Find where the given text appears and provide that cell's center as [X, Y] coordinate. 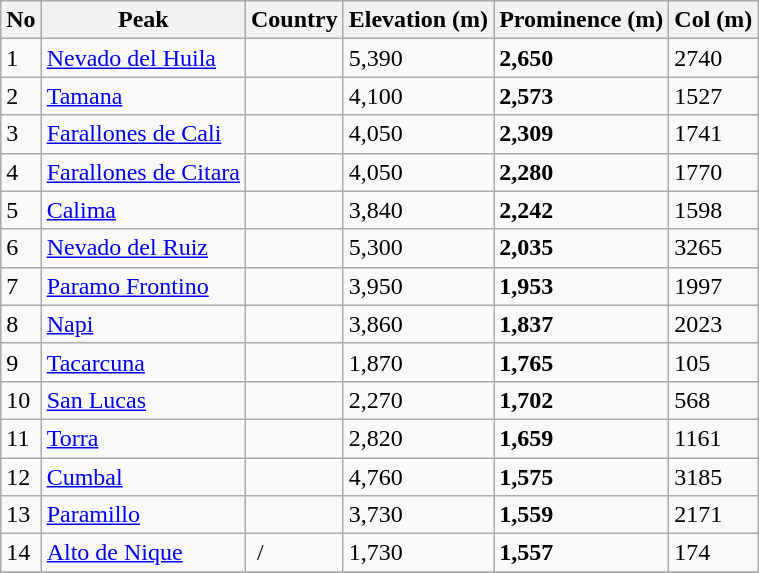
Col (m) [714, 20]
Prominence (m) [582, 20]
10 [21, 400]
1,870 [418, 362]
/ [294, 553]
1,702 [582, 400]
3,950 [418, 286]
Cumbal [143, 477]
1527 [714, 96]
1741 [714, 134]
Country [294, 20]
7 [21, 286]
Nevado del Ruiz [143, 248]
3,730 [418, 515]
5,390 [418, 58]
8 [21, 324]
4 [21, 172]
1,659 [582, 438]
Peak [143, 20]
1,559 [582, 515]
2,035 [582, 248]
3,840 [418, 210]
13 [21, 515]
2 [21, 96]
No [21, 20]
4,760 [418, 477]
1,730 [418, 553]
1598 [714, 210]
Calima [143, 210]
1770 [714, 172]
3 [21, 134]
2,820 [418, 438]
1,837 [582, 324]
San Lucas [143, 400]
1,575 [582, 477]
4,100 [418, 96]
Torra [143, 438]
2,280 [582, 172]
1161 [714, 438]
3265 [714, 248]
Tamana [143, 96]
5 [21, 210]
1 [21, 58]
11 [21, 438]
9 [21, 362]
2,242 [582, 210]
2023 [714, 324]
2,650 [582, 58]
Farallones de Cali [143, 134]
5,300 [418, 248]
105 [714, 362]
2,270 [418, 400]
2740 [714, 58]
1,953 [582, 286]
3,860 [418, 324]
Elevation (m) [418, 20]
Alto de Nique [143, 553]
1,765 [582, 362]
2,573 [582, 96]
14 [21, 553]
2,309 [582, 134]
12 [21, 477]
Tacarcuna [143, 362]
Paramillo [143, 515]
3185 [714, 477]
Nevado del Huila [143, 58]
1997 [714, 286]
1,557 [582, 553]
Napi [143, 324]
174 [714, 553]
6 [21, 248]
2171 [714, 515]
Farallones de Citara [143, 172]
Paramo Frontino [143, 286]
568 [714, 400]
